Find where the given text appears and provide that cell's center as [x, y] coordinate. 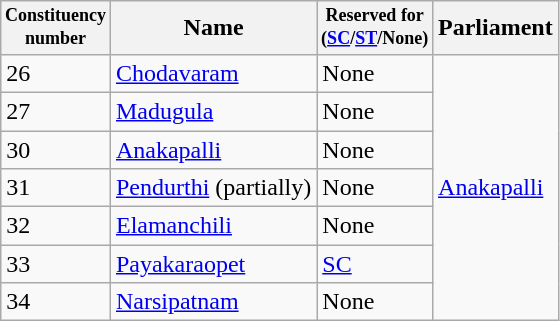
Payakaraopet [213, 264]
34 [56, 302]
30 [56, 150]
Name [213, 28]
33 [56, 264]
Chodavaram [213, 73]
Constituency number [56, 28]
26 [56, 73]
Parliament [496, 28]
32 [56, 226]
27 [56, 111]
Madugula [213, 111]
SC [375, 264]
Elamanchili [213, 226]
Reserved for(SC/ST/None) [375, 28]
Narsipatnam [213, 302]
31 [56, 188]
Pendurthi (partially) [213, 188]
